Extract the [X, Y] coordinate from the center of the cell holding the provided text.  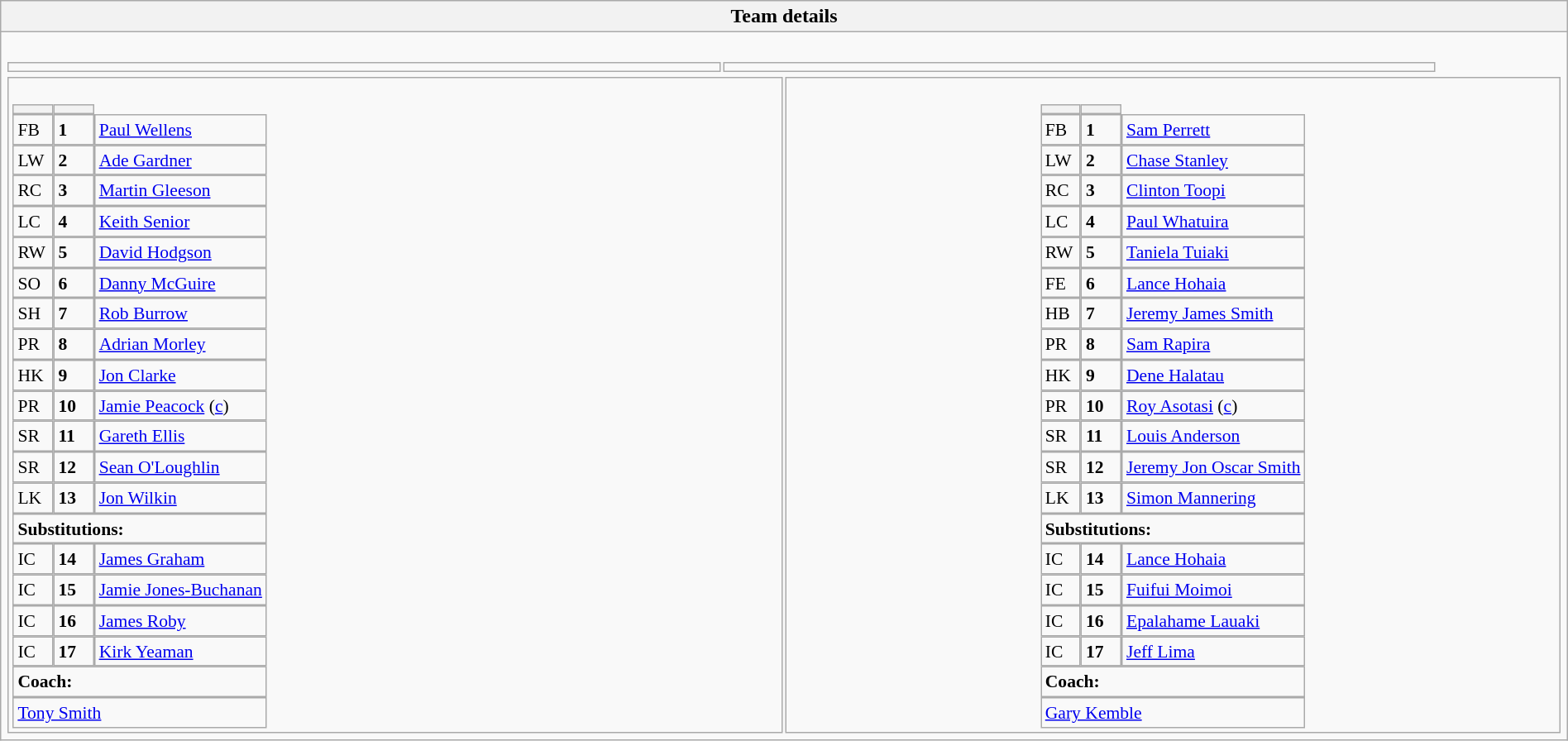
Jon Wilkin [180, 498]
Sam Perrett [1213, 129]
Dene Halatau [1213, 375]
James Roby [180, 620]
David Hodgson [180, 251]
Keith Senior [180, 222]
Tony Smith [141, 713]
Jeremy James Smith [1213, 314]
Team details [784, 17]
Adrian Morley [180, 344]
FE [1060, 283]
Rob Burrow [180, 314]
Fuifui Moimoi [1213, 590]
Danny McGuire [180, 283]
Sean O'Loughlin [180, 466]
Louis Anderson [1213, 437]
Epalahame Lauaki [1213, 620]
Sam Rapira [1213, 344]
Martin Gleeson [180, 190]
Jon Clarke [180, 375]
Jamie Peacock (c) [180, 405]
Gary Kemble [1173, 713]
Jeremy Jon Oscar Smith [1213, 466]
HB [1060, 314]
Kirk Yeaman [180, 652]
Jeff Lima [1213, 652]
Roy Asotasi (c) [1213, 405]
Chase Stanley [1213, 160]
Gareth Ellis [180, 437]
Taniela Tuiaki [1213, 251]
James Graham [180, 559]
Paul Whatuira [1213, 222]
Simon Mannering [1213, 498]
Jamie Jones-Buchanan [180, 590]
Clinton Toopi [1213, 190]
Paul Wellens [180, 129]
SH [33, 314]
Ade Gardner [180, 160]
SO [33, 283]
